For the text-containing cell, return its midpoint in (X, Y) coordinate format. 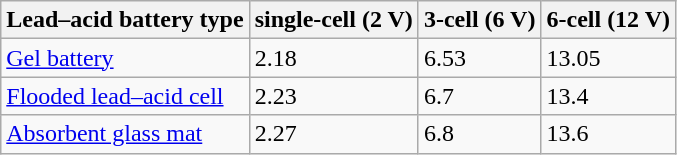
single-cell (2 V) (334, 20)
Flooded lead–acid cell (125, 96)
2.27 (334, 134)
Absorbent glass mat (125, 134)
13.05 (608, 58)
Lead–acid battery type (125, 20)
3-cell (6 V) (480, 20)
2.23 (334, 96)
13.4 (608, 96)
13.6 (608, 134)
Gel battery (125, 58)
6.53 (480, 58)
6.8 (480, 134)
6.7 (480, 96)
6-cell (12 V) (608, 20)
2.18 (334, 58)
